Scan for the cell matching the given text and deliver its [X, Y] coordinate at center. 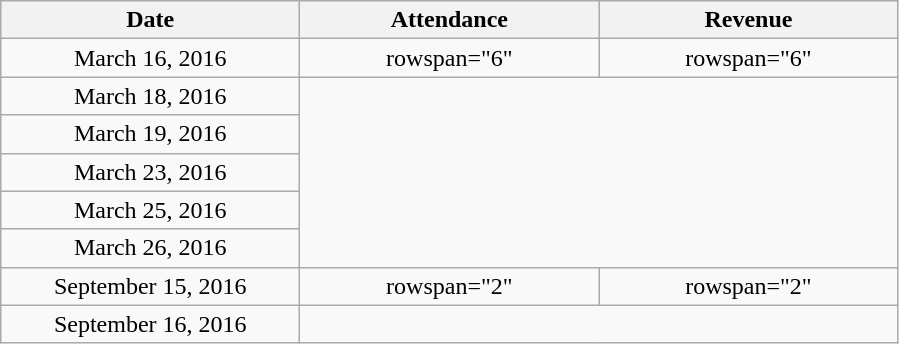
March 23, 2016 [150, 172]
Attendance [450, 20]
Date [150, 20]
September 15, 2016 [150, 286]
September 16, 2016 [150, 324]
March 25, 2016 [150, 210]
March 19, 2016 [150, 134]
March 26, 2016 [150, 248]
March 16, 2016 [150, 58]
Revenue [748, 20]
March 18, 2016 [150, 96]
